From the cell containing the given text, extract its center point as [X, Y] coordinate. 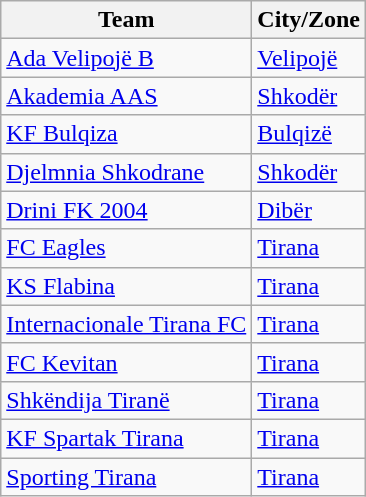
KF Bulqiza [126, 134]
Team [126, 20]
KS Flabina [126, 286]
KF Spartak Tirana [126, 438]
Djelmnia Shkodrane [126, 172]
Bulqizë [309, 134]
Ada Velipojë B [126, 58]
FC Eagles [126, 248]
Dibër [309, 210]
Internacionale Tirana FC [126, 324]
Drini FK 2004 [126, 210]
Velipojë [309, 58]
Shkëndija Tiranë [126, 400]
Sporting Tirana [126, 477]
Akademia AAS [126, 96]
FC Kevitan [126, 362]
City/Zone [309, 20]
